Locate the cell with the specified text and output its (X, Y) center coordinate. 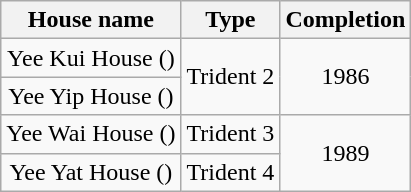
Yee Kui House () (91, 58)
1989 (346, 153)
Yee Yip House () (91, 96)
1986 (346, 77)
Yee Wai House () (91, 134)
Yee Yat House () (91, 172)
House name (91, 20)
Trident 2 (230, 77)
Type (230, 20)
Trident 3 (230, 134)
Completion (346, 20)
Trident 4 (230, 172)
